Search for the cell housing the specified text and yield its (x, y) center coordinate. 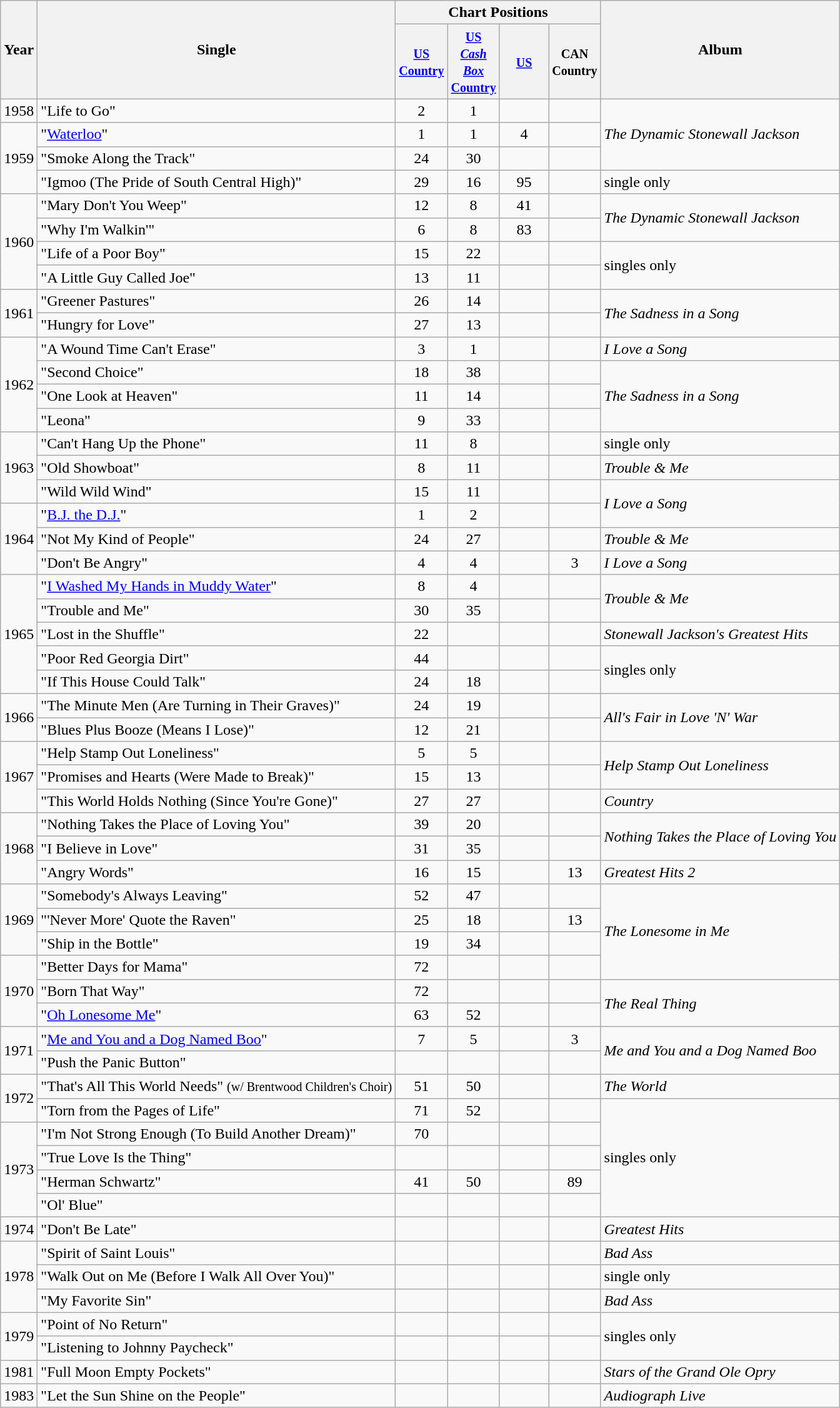
Year (19, 50)
1981 (19, 1372)
26 (421, 301)
1963 (19, 468)
95 (524, 182)
"Listening to Johnny Paycheck" (216, 1348)
"Nothing Takes the Place of Loving You" (216, 825)
"I Washed My Hands in Muddy Water" (216, 586)
The Real Thing (720, 1003)
"I'm Not Strong Enough (To Build Another Dream)" (216, 1134)
"B.J. the D.J." (216, 515)
1959 (19, 158)
CAN Country (575, 61)
"Poor Red Georgia Dirt" (216, 658)
83 (524, 229)
1972 (19, 1098)
US (524, 61)
"That's All This World Needs" (w/ Brentwood Children's Choir) (216, 1086)
"Oh Lonesome Me" (216, 1015)
"Life of a Poor Boy" (216, 253)
"Wild Wild Wind" (216, 491)
1979 (19, 1336)
Audiograph Live (720, 1395)
6 (421, 229)
47 (474, 896)
"Walk Out on Me (Before I Walk All Over You)" (216, 1277)
1964 (19, 539)
"One Look at Heaven" (216, 396)
1971 (19, 1050)
"Don't Be Late" (216, 1229)
"Waterloo" (216, 134)
"Help Stamp Out Loneliness" (216, 753)
25 (421, 920)
7 (421, 1038)
1970 (19, 991)
1965 (19, 634)
"Push the Panic Button" (216, 1062)
"Herman Schwartz" (216, 1182)
33 (474, 420)
The World (720, 1086)
1973 (19, 1170)
38 (474, 373)
US Cash Box Country (474, 61)
"Second Choice" (216, 373)
"Smoke Along the Track" (216, 158)
89 (575, 1182)
1962 (19, 384)
1961 (19, 313)
1974 (19, 1229)
"Why I'm Walkin'" (216, 229)
"Ship in the Bottle" (216, 943)
"Point of No Return" (216, 1324)
1967 (19, 777)
Stonewall Jackson's Greatest Hits (720, 634)
"Old Showboat" (216, 468)
1966 (19, 717)
31 (421, 848)
"A Little Guy Called Joe" (216, 277)
All's Fair in Love 'N' War (720, 717)
1960 (19, 241)
"The Minute Men (Are Turning in Their Graves)" (216, 705)
"Igmoo (The Pride of South Central High)" (216, 182)
"Don't Be Angry" (216, 563)
"Angry Words" (216, 872)
44 (421, 658)
"Hungry for Love" (216, 324)
Chart Positions (498, 13)
"True Love Is the Thing" (216, 1158)
39 (421, 825)
"If This House Could Talk" (216, 681)
"Lost in the Shuffle" (216, 634)
21 (474, 730)
"Not My Kind of People" (216, 539)
20 (474, 825)
"This World Holds Nothing (Since You're Gone)" (216, 801)
"'Never More' Quote the Raven" (216, 920)
"My Favorite Sin" (216, 1300)
1968 (19, 848)
Country (720, 801)
9 (421, 420)
"A Wound Time Can't Erase" (216, 348)
"Promises and Hearts (Were Made to Break)" (216, 777)
63 (421, 1015)
70 (421, 1134)
1958 (19, 111)
The Lonesome in Me (720, 932)
"Torn from the Pages of Life" (216, 1110)
1978 (19, 1277)
51 (421, 1086)
"Better Days for Mama" (216, 967)
"Ol' Blue" (216, 1205)
"Me and You and a Dog Named Boo" (216, 1038)
"Born That Way" (216, 991)
71 (421, 1110)
29 (421, 182)
Album (720, 50)
"I Believe in Love" (216, 848)
Greatest Hits 2 (720, 872)
"Leona" (216, 420)
"Blues Plus Booze (Means I Lose)" (216, 730)
Help Stamp Out Loneliness (720, 765)
"Life to Go" (216, 111)
Me and You and a Dog Named Boo (720, 1050)
"Spirit of Saint Louis" (216, 1253)
"Greener Pastures" (216, 301)
US Country (421, 61)
Greatest Hits (720, 1229)
Single (216, 50)
1983 (19, 1395)
1969 (19, 920)
34 (474, 943)
"Can't Hang Up the Phone" (216, 444)
"Full Moon Empty Pockets" (216, 1372)
"Trouble and Me" (216, 610)
"Let the Sun Shine on the People" (216, 1395)
Nothing Takes the Place of Loving You (720, 837)
"Mary Don't You Weep" (216, 206)
Stars of the Grand Ole Opry (720, 1372)
"Somebody's Always Leaving" (216, 896)
